Extract the (X, Y) coordinate from the center of the cell holding the provided text.  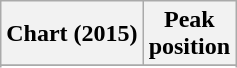
Chart (2015) (72, 34)
Peakposition (189, 34)
